Determine the [x, y] coordinate at the center of the cell enclosing the given text.  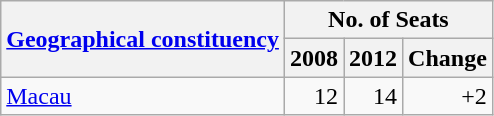
2008 [314, 58]
Geographical constituency [143, 39]
14 [374, 96]
Change [448, 58]
Macau [143, 96]
+2 [448, 96]
No. of Seats [388, 20]
2012 [374, 58]
12 [314, 96]
